From the cell containing the given text, extract its center point as (x, y) coordinate. 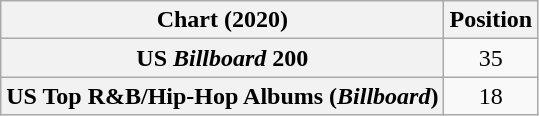
Chart (2020) (222, 20)
18 (491, 96)
35 (491, 58)
Position (491, 20)
US Top R&B/Hip-Hop Albums (Billboard) (222, 96)
US Billboard 200 (222, 58)
